Provide the [X, Y] coordinate of the cell's center where the given text is located.  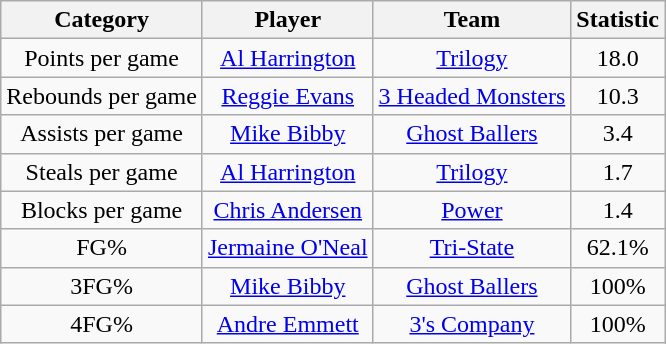
4FG% [102, 324]
Points per game [102, 58]
10.3 [618, 96]
1.4 [618, 210]
1.7 [618, 172]
3FG% [102, 286]
Statistic [618, 20]
18.0 [618, 58]
3's Company [472, 324]
Category [102, 20]
Tri-State [472, 248]
Jermaine O'Neal [288, 248]
Steals per game [102, 172]
Rebounds per game [102, 96]
FG% [102, 248]
3 Headed Monsters [472, 96]
Assists per game [102, 134]
Chris Andersen [288, 210]
Power [472, 210]
Blocks per game [102, 210]
Player [288, 20]
Reggie Evans [288, 96]
3.4 [618, 134]
62.1% [618, 248]
Andre Emmett [288, 324]
Team [472, 20]
